Return the (X, Y) coordinate for the center point of the cell that contains the specified text.  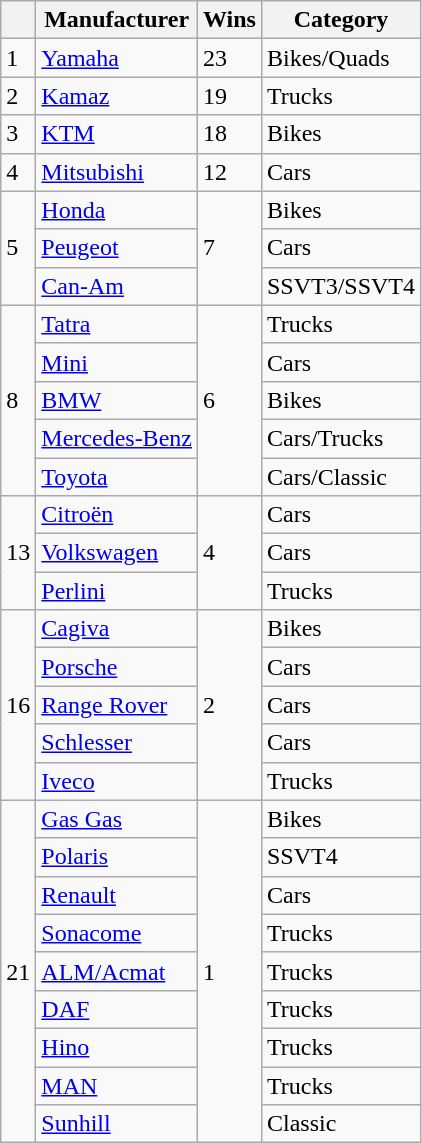
Mini (117, 362)
16 (18, 705)
13 (18, 553)
SSVT3/SSVT4 (340, 286)
ALM/Acmat (117, 971)
Sonacome (117, 933)
MAN (117, 1085)
Porsche (117, 667)
Perlini (117, 591)
3 (18, 134)
Wins (229, 20)
Category (340, 20)
Iveco (117, 781)
Toyota (117, 477)
23 (229, 58)
Bikes/Quads (340, 58)
Cars/Trucks (340, 438)
Mercedes-Benz (117, 438)
Mitsubishi (117, 172)
Manufacturer (117, 20)
Range Rover (117, 705)
5 (18, 248)
Hino (117, 1047)
Classic (340, 1124)
Renault (117, 895)
Citroën (117, 515)
Cars/Classic (340, 477)
Kamaz (117, 96)
Schlesser (117, 743)
Volkswagen (117, 553)
Sunhill (117, 1124)
Yamaha (117, 58)
Cagiva (117, 629)
21 (18, 972)
8 (18, 400)
KTM (117, 134)
18 (229, 134)
Peugeot (117, 248)
DAF (117, 1009)
Gas Gas (117, 819)
Can-Am (117, 286)
Tatra (117, 324)
12 (229, 172)
Polaris (117, 857)
6 (229, 400)
Honda (117, 210)
BMW (117, 400)
19 (229, 96)
7 (229, 248)
SSVT4 (340, 857)
